For the text-containing cell, return its midpoint in [x, y] coordinate format. 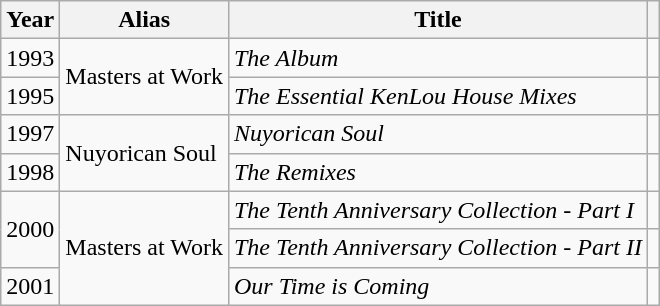
Title [438, 20]
The Remixes [438, 172]
The Essential KenLou House Mixes [438, 96]
The Tenth Anniversary Collection - Part II [438, 248]
1997 [30, 134]
Alias [144, 20]
2001 [30, 286]
1993 [30, 58]
1995 [30, 96]
The Tenth Anniversary Collection - Part I [438, 210]
The Album [438, 58]
Year [30, 20]
2000 [30, 229]
Our Time is Coming [438, 286]
1998 [30, 172]
